Locate the cell with the specified text and output its (x, y) center coordinate. 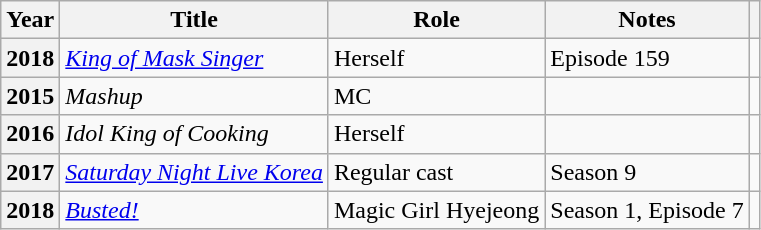
Season 1, Episode 7 (647, 210)
Notes (647, 20)
Magic Girl Hyejeong (436, 210)
MC (436, 96)
Regular cast (436, 172)
Saturday Night Live Korea (194, 172)
2017 (30, 172)
Episode 159 (647, 58)
2016 (30, 134)
King of Mask Singer (194, 58)
Busted! (194, 210)
Season 9 (647, 172)
Year (30, 20)
Role (436, 20)
2015 (30, 96)
Title (194, 20)
Mashup (194, 96)
Idol King of Cooking (194, 134)
